Detect which cell encompasses the target text, then output its [X, Y] center coordinate. 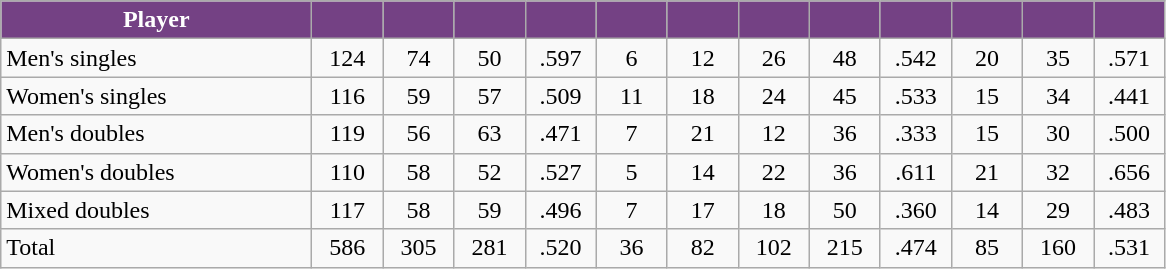
6 [632, 58]
22 [774, 172]
.542 [916, 58]
124 [348, 58]
57 [490, 96]
Player [156, 20]
.441 [1130, 96]
.611 [916, 172]
11 [632, 96]
24 [774, 96]
.360 [916, 210]
117 [348, 210]
116 [348, 96]
.571 [1130, 58]
Men's singles [156, 58]
74 [418, 58]
5 [632, 172]
32 [1058, 172]
30 [1058, 134]
.500 [1130, 134]
.533 [916, 96]
85 [986, 248]
.531 [1130, 248]
20 [986, 58]
Women's doubles [156, 172]
.509 [560, 96]
Women's singles [156, 96]
305 [418, 248]
63 [490, 134]
82 [702, 248]
110 [348, 172]
586 [348, 248]
26 [774, 58]
281 [490, 248]
215 [844, 248]
.520 [560, 248]
48 [844, 58]
Mixed doubles [156, 210]
.474 [916, 248]
29 [1058, 210]
.471 [560, 134]
.597 [560, 58]
Total [156, 248]
.333 [916, 134]
17 [702, 210]
.656 [1130, 172]
56 [418, 134]
Men's doubles [156, 134]
119 [348, 134]
35 [1058, 58]
.527 [560, 172]
102 [774, 248]
45 [844, 96]
.483 [1130, 210]
34 [1058, 96]
160 [1058, 248]
52 [490, 172]
.496 [560, 210]
